Output the (x, y) coordinate of the center of the cell containing the given text.  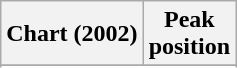
Peakposition (189, 34)
Chart (2002) (72, 34)
